Locate the cell with the specified text and output its [X, Y] center coordinate. 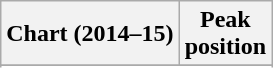
Chart (2014–15) [90, 34]
Peakposition [225, 34]
